Scan for the cell matching the given text and deliver its [X, Y] coordinate at center. 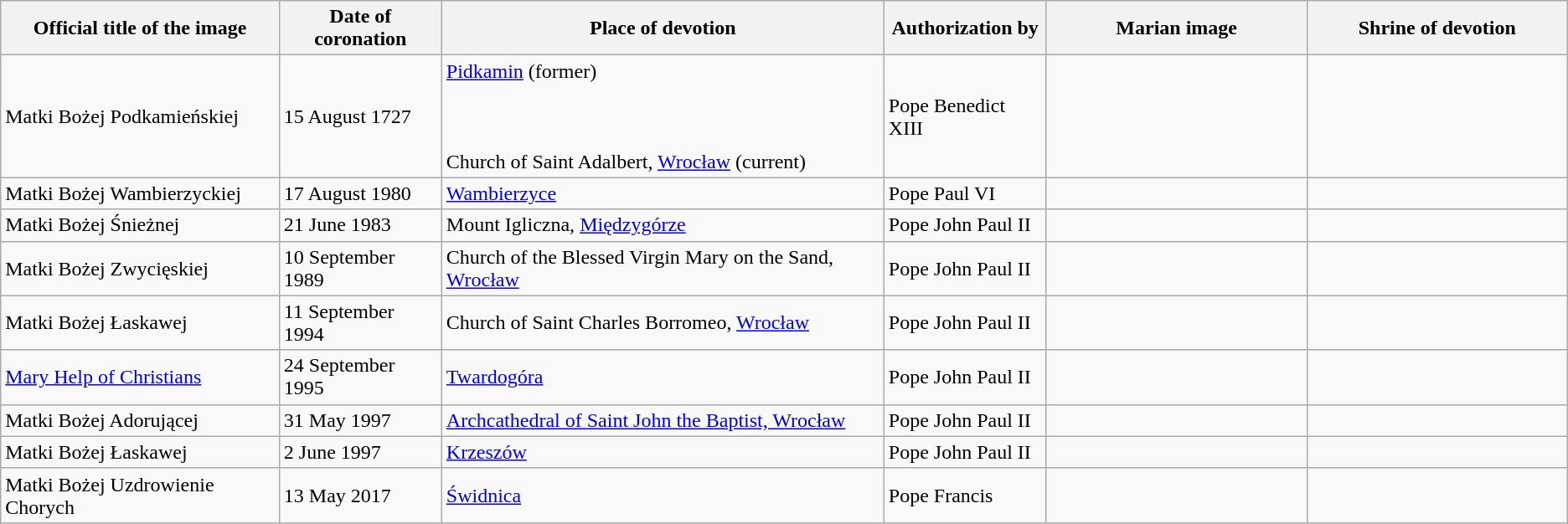
17 August 1980 [360, 193]
Shrine of devotion [1437, 28]
Matki Bożej Podkamieńskiej [141, 116]
Matki Bożej Uzdrowienie Chorych [141, 496]
Matki Bożej Wambierzyckiej [141, 193]
24 September 1995 [360, 377]
Mount Igliczna, Międzygórze [663, 225]
Świdnica [663, 496]
Date of coronation [360, 28]
Krzeszów [663, 452]
Archcathedral of Saint John the Baptist, Wrocław [663, 420]
Mary Help of Christians [141, 377]
Wambierzyce [663, 193]
2 June 1997 [360, 452]
Pidkamin (former)Church of Saint Adalbert, Wrocław (current) [663, 116]
Church of Saint Charles Borromeo, Wrocław [663, 323]
Matki Bożej Śnieżnej [141, 225]
Twardogóra [663, 377]
Pope Francis [965, 496]
10 September 1989 [360, 268]
Place of devotion [663, 28]
Church of the Blessed Virgin Mary on the Sand, Wrocław [663, 268]
Authorization by [965, 28]
Pope Benedict XIII [965, 116]
31 May 1997 [360, 420]
11 September 1994 [360, 323]
Matki Bożej Adorującej [141, 420]
13 May 2017 [360, 496]
Marian image [1176, 28]
Pope Paul VI [965, 193]
Official title of the image [141, 28]
21 June 1983 [360, 225]
15 August 1727 [360, 116]
Matki Bożej Zwycięskiej [141, 268]
